Return (X, Y) of the center of cell containing provided text 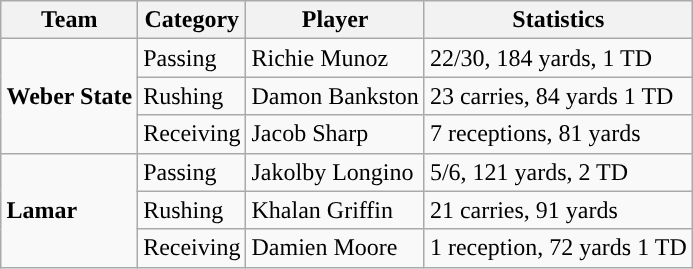
7 receptions, 81 yards (558, 134)
Category (192, 20)
Damon Bankston (335, 96)
1 reception, 72 yards 1 TD (558, 248)
5/6, 121 yards, 2 TD (558, 172)
22/30, 184 yards, 1 TD (558, 58)
Jacob Sharp (335, 134)
Weber State (70, 96)
21 carries, 91 yards (558, 210)
23 carries, 84 yards 1 TD (558, 96)
Damien Moore (335, 248)
Lamar (70, 210)
Khalan Griffin (335, 210)
Statistics (558, 20)
Jakolby Longino (335, 172)
Team (70, 20)
Player (335, 20)
Richie Munoz (335, 58)
